Pinpoint the cell where the given text exists, returning its (x, y) midpoint coordinate. 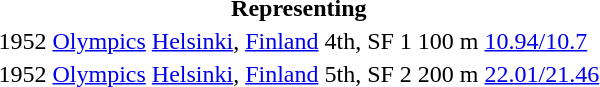
Helsinki, Finland (235, 41)
100 m (448, 41)
4th, SF 1 (368, 41)
Olympics (99, 41)
